From the cell containing the given text, extract its center point as [X, Y] coordinate. 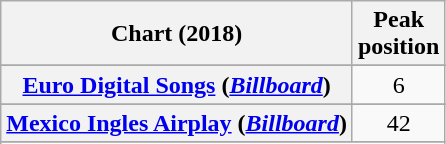
Chart (2018) [177, 34]
Euro Digital Songs (Billboard) [177, 85]
6 [398, 85]
42 [398, 123]
Peak position [398, 34]
Mexico Ingles Airplay (Billboard) [177, 123]
